Scan for the cell matching the given text and deliver its (X, Y) coordinate at center. 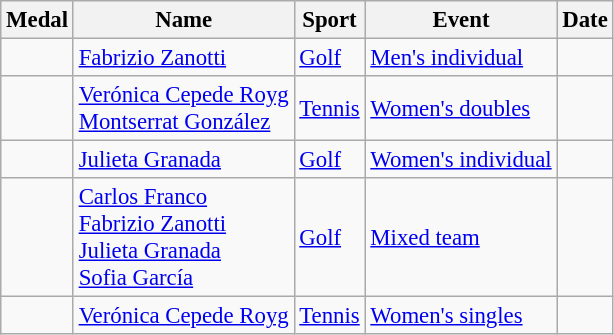
Julieta Granada (184, 160)
Women's doubles (461, 108)
Women's singles (461, 316)
Sport (330, 20)
Date (585, 20)
Mixed team (461, 238)
Name (184, 20)
Medal (38, 20)
Carlos FrancoFabrizio ZanottiJulieta GranadaSofia García (184, 238)
Event (461, 20)
Fabrizio Zanotti (184, 58)
Women's individual (461, 160)
Verónica Cepede RoygMontserrat González (184, 108)
Verónica Cepede Royg (184, 316)
Men's individual (461, 58)
